For the text-containing cell, return its midpoint in [X, Y] coordinate format. 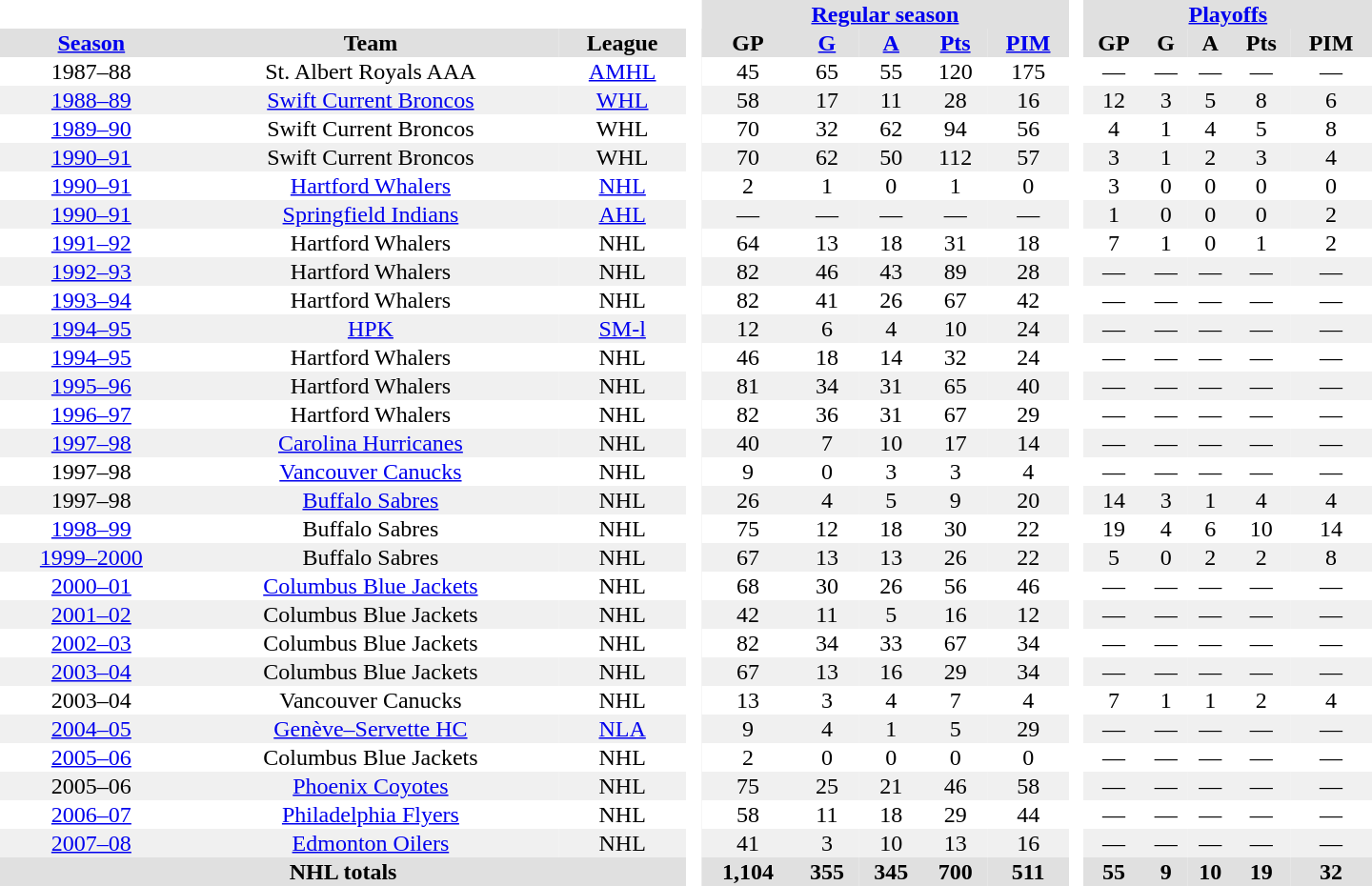
89 [955, 272]
Philadelphia Flyers [371, 815]
2000–01 [91, 586]
Playoffs [1228, 14]
120 [955, 71]
511 [1028, 872]
2004–05 [91, 729]
1991–92 [91, 243]
33 [892, 643]
43 [892, 272]
HPK [371, 329]
League [622, 43]
2001–02 [91, 614]
112 [955, 157]
2002–03 [91, 643]
1999–2000 [91, 557]
57 [1028, 157]
1988–89 [91, 100]
44 [1028, 815]
21 [892, 786]
36 [827, 414]
45 [748, 71]
94 [955, 129]
345 [892, 872]
Carolina Hurricanes [371, 443]
Genève–Servette HC [371, 729]
68 [748, 586]
1992–93 [91, 272]
1998–99 [91, 529]
NLA [622, 729]
St. Albert Royals AAA [371, 71]
Edmonton Oilers [371, 843]
Phoenix Coyotes [371, 786]
50 [892, 157]
Regular season [885, 14]
AMHL [622, 71]
Season [91, 43]
700 [955, 872]
AHL [622, 214]
1993–94 [91, 300]
2006–07 [91, 815]
355 [827, 872]
1,104 [748, 872]
81 [748, 386]
1987–88 [91, 71]
Springfield Indians [371, 214]
1996–97 [91, 414]
2007–08 [91, 843]
1989–90 [91, 129]
20 [1028, 500]
SM-l [622, 329]
25 [827, 786]
Team [371, 43]
175 [1028, 71]
64 [748, 243]
1995–96 [91, 386]
NHL totals [343, 872]
